Locate the cell with the specified text and output its [x, y] center coordinate. 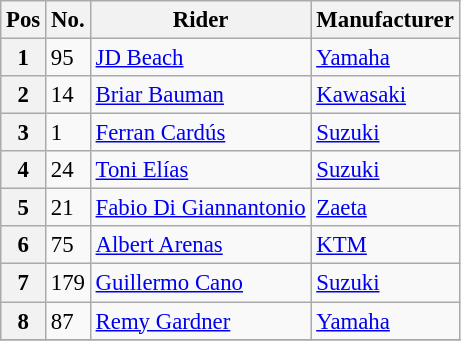
179 [68, 283]
KTM [385, 245]
Zaeta [385, 208]
Fabio Di Giannantonio [200, 208]
Guillermo Cano [200, 283]
6 [24, 245]
JD Beach [200, 58]
14 [68, 95]
5 [24, 208]
21 [68, 208]
Pos [24, 20]
8 [24, 321]
7 [24, 283]
Manufacturer [385, 20]
95 [68, 58]
3 [24, 133]
Kawasaki [385, 95]
87 [68, 321]
Remy Gardner [200, 321]
Rider [200, 20]
75 [68, 245]
Toni Elías [200, 170]
Albert Arenas [200, 245]
No. [68, 20]
Briar Bauman [200, 95]
2 [24, 95]
24 [68, 170]
Ferran Cardús [200, 133]
4 [24, 170]
